Return the [X, Y] coordinate for the center point of the cell that contains the specified text.  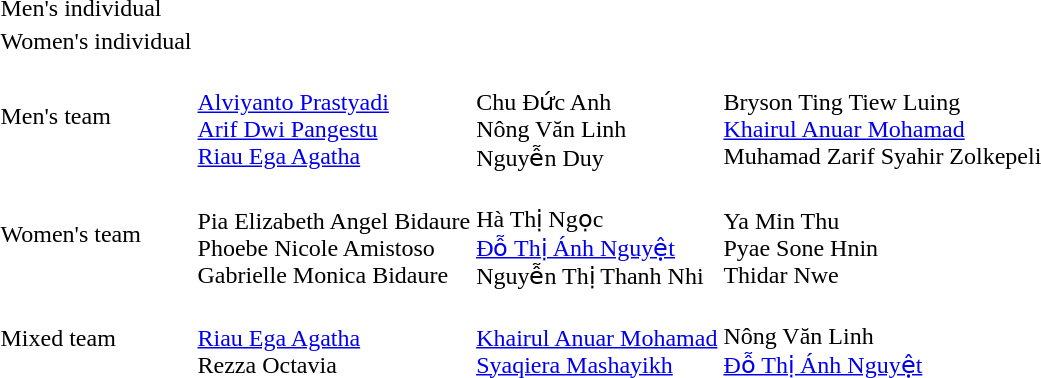
Hà Thị NgọcĐỗ Thị Ánh NguyệtNguyễn Thị Thanh Nhi [597, 234]
Chu Đức AnhNông Văn LinhNguyễn Duy [597, 116]
Alviyanto PrastyadiArif Dwi PangestuRiau Ega Agatha [334, 116]
Pia Elizabeth Angel BidaurePhoebe Nicole Amistoso Gabrielle Monica Bidaure [334, 234]
